Find where the given text appears and provide that cell's center as [X, Y] coordinate. 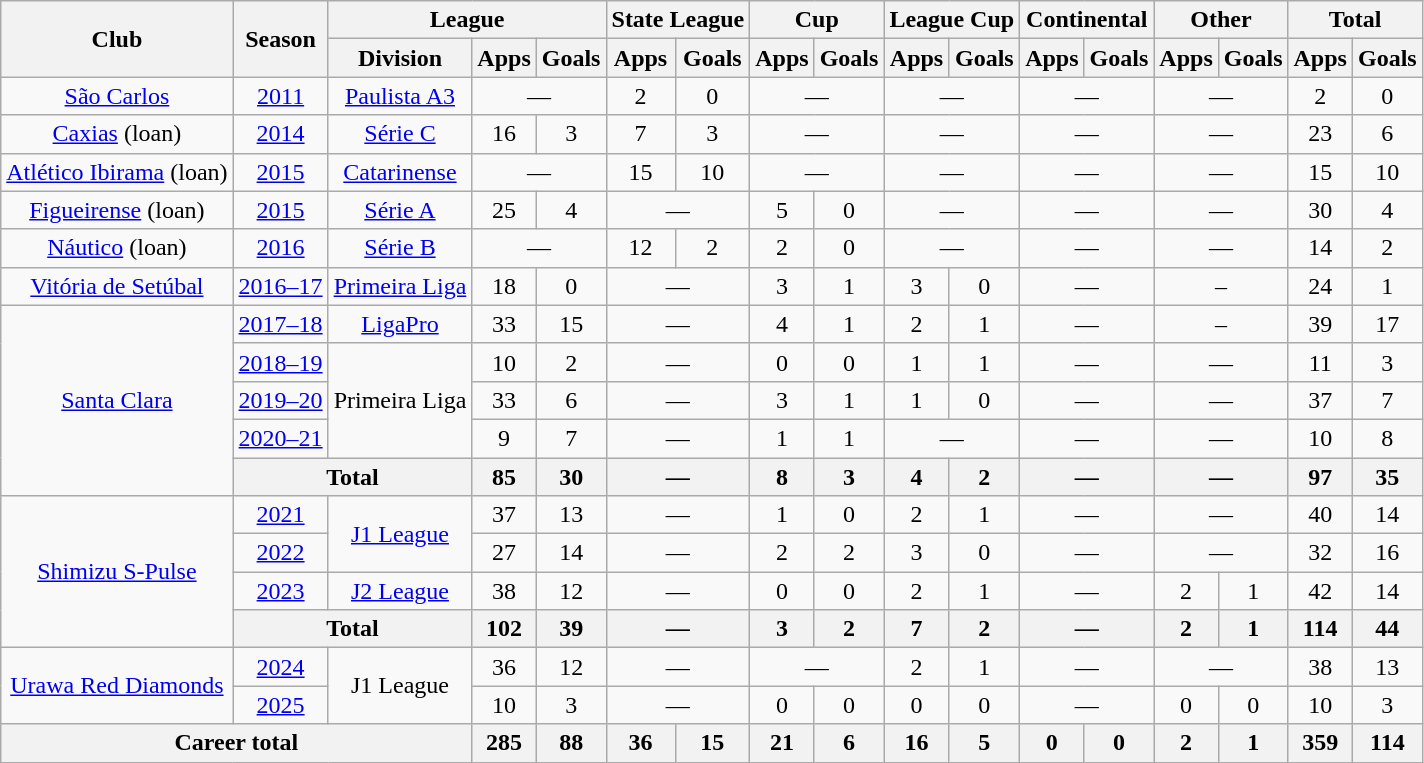
Other [1221, 20]
2021 [280, 515]
42 [1320, 591]
Cup [817, 20]
35 [1387, 477]
102 [504, 629]
27 [504, 553]
Caxias (loan) [117, 134]
Série A [400, 210]
State League [678, 20]
São Carlos [117, 96]
32 [1320, 553]
Season [280, 39]
21 [782, 743]
League Cup [952, 20]
2018–19 [280, 362]
Série C [400, 134]
2017–18 [280, 324]
Continental [1087, 20]
9 [504, 438]
League [467, 20]
Atlético Ibirama (loan) [117, 172]
Career total [236, 743]
Shimizu S-Pulse [117, 572]
Série B [400, 248]
Division [400, 58]
LigaPro [400, 324]
2014 [280, 134]
44 [1387, 629]
Vitória de Setúbal [117, 286]
2024 [280, 667]
2011 [280, 96]
2023 [280, 591]
Club [117, 39]
2025 [280, 705]
Paulista A3 [400, 96]
2022 [280, 553]
97 [1320, 477]
40 [1320, 515]
2019–20 [280, 400]
24 [1320, 286]
Catarinense [400, 172]
88 [571, 743]
Náutico (loan) [117, 248]
Urawa Red Diamonds [117, 686]
2016 [280, 248]
2016–17 [280, 286]
17 [1387, 324]
Figueirense (loan) [117, 210]
18 [504, 286]
J2 League [400, 591]
25 [504, 210]
2020–21 [280, 438]
85 [504, 477]
359 [1320, 743]
285 [504, 743]
23 [1320, 134]
Santa Clara [117, 400]
11 [1320, 362]
